Determine the (x, y) coordinate at the center of the cell enclosing the given text.  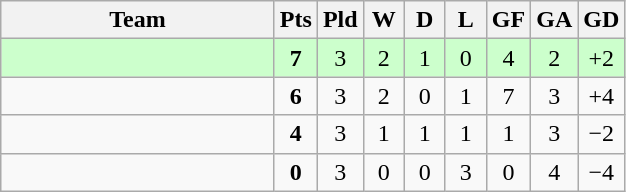
+4 (602, 96)
D (424, 20)
Pts (296, 20)
W (384, 20)
−2 (602, 134)
+2 (602, 58)
GF (508, 20)
Team (138, 20)
GD (602, 20)
Pld (340, 20)
6 (296, 96)
L (466, 20)
GA (554, 20)
−4 (602, 172)
